Identify which cell holds the provided text, then report its [x, y] central coordinate. 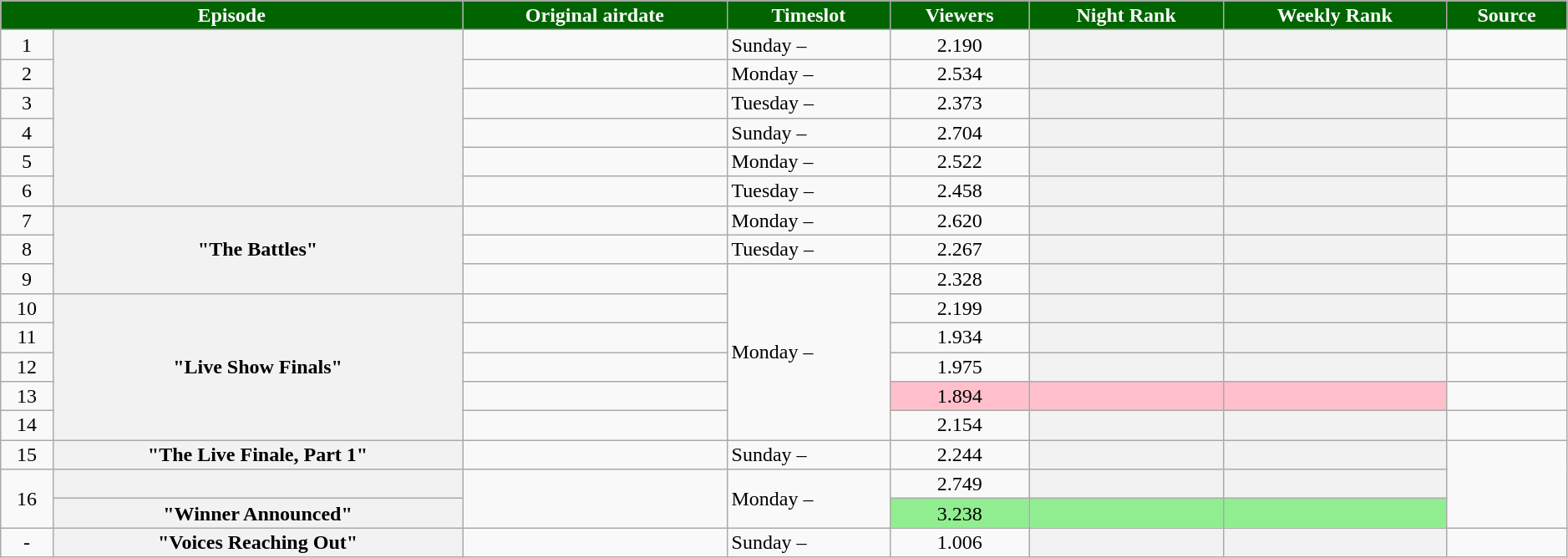
1.934 [960, 337]
- [27, 543]
2 [27, 74]
Viewers [960, 15]
10 [27, 307]
2.522 [960, 162]
"Voices Reaching Out" [257, 543]
"The Battles" [257, 249]
2.620 [960, 221]
1.006 [960, 543]
2.749 [960, 484]
1.975 [960, 368]
Episode [232, 15]
"The Live Finale, Part 1" [257, 454]
2.328 [960, 279]
1.894 [960, 396]
2.244 [960, 454]
"Live Show Finals" [257, 366]
3 [27, 104]
Weekly Rank [1335, 15]
6 [27, 190]
16 [27, 499]
5 [27, 162]
Original airdate [595, 15]
2.154 [960, 426]
13 [27, 396]
1 [27, 45]
2.267 [960, 249]
3.238 [960, 513]
2.190 [960, 45]
2.199 [960, 307]
Timeslot [809, 15]
Source [1507, 15]
2.534 [960, 74]
2.373 [960, 104]
"Winner Announced" [257, 513]
15 [27, 454]
7 [27, 221]
2.704 [960, 132]
Night Rank [1126, 15]
2.458 [960, 190]
9 [27, 279]
11 [27, 337]
14 [27, 426]
4 [27, 132]
12 [27, 368]
8 [27, 249]
